Return [X, Y] of the center of cell containing provided text 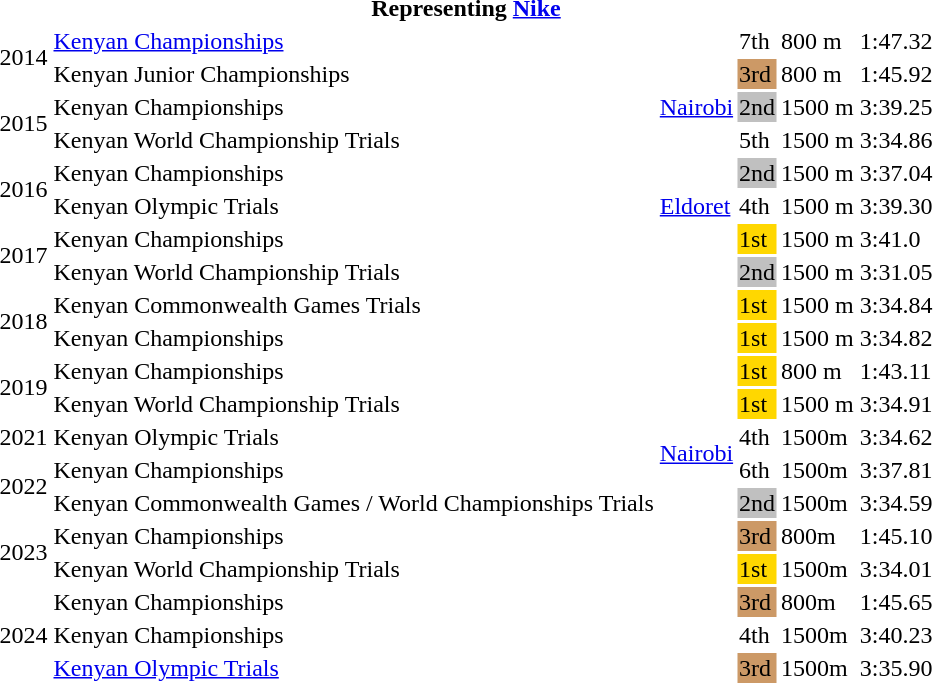
Kenyan Junior Championships [354, 74]
Kenyan Commonwealth Games Trials [354, 305]
6th [758, 470]
Eldoret [696, 206]
5th [758, 140]
7th [758, 41]
Kenyan Commonwealth Games / World Championships Trials [354, 503]
